Extract the (x, y) coordinate from the center of the cell holding the provided text.  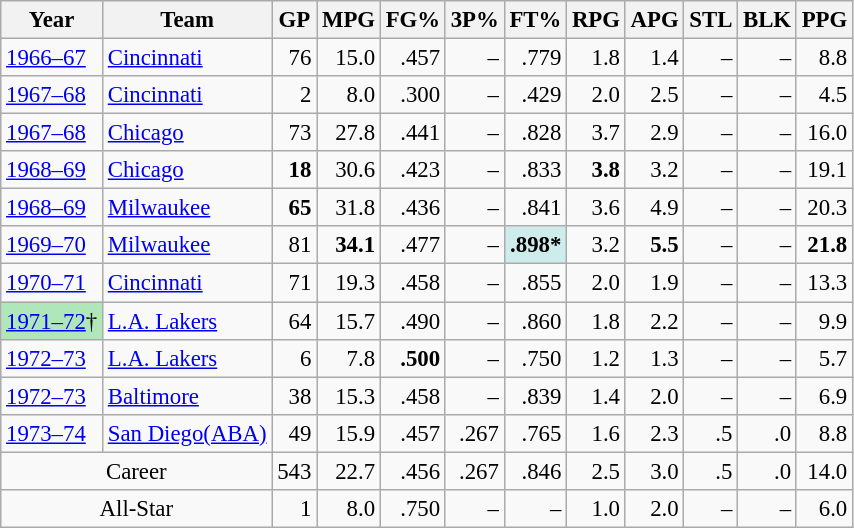
Career (136, 471)
MPG (349, 20)
6.9 (824, 396)
.456 (412, 471)
.898* (536, 245)
1.6 (596, 433)
15.9 (349, 433)
16.0 (824, 133)
GP (294, 20)
FT% (536, 20)
.841 (536, 208)
31.8 (349, 208)
21.8 (824, 245)
1.2 (596, 358)
15.3 (349, 396)
76 (294, 58)
30.6 (349, 170)
1.0 (596, 509)
19.1 (824, 170)
65 (294, 208)
3P% (474, 20)
4.9 (654, 208)
.423 (412, 170)
64 (294, 321)
2.3 (654, 433)
1.9 (654, 283)
All-Star (136, 509)
STL (711, 20)
2.2 (654, 321)
2 (294, 95)
15.0 (349, 58)
6 (294, 358)
.500 (412, 358)
.833 (536, 170)
18 (294, 170)
2.9 (654, 133)
1971–72† (52, 321)
543 (294, 471)
71 (294, 283)
19.3 (349, 283)
13.3 (824, 283)
Year (52, 20)
FG% (412, 20)
San Diego(ABA) (186, 433)
.855 (536, 283)
5.7 (824, 358)
3.6 (596, 208)
73 (294, 133)
1 (294, 509)
7.8 (349, 358)
38 (294, 396)
.436 (412, 208)
6.0 (824, 509)
.441 (412, 133)
34.1 (349, 245)
3.8 (596, 170)
RPG (596, 20)
81 (294, 245)
.846 (536, 471)
.765 (536, 433)
27.8 (349, 133)
APG (654, 20)
.300 (412, 95)
9.9 (824, 321)
1969–70 (52, 245)
.839 (536, 396)
.490 (412, 321)
22.7 (349, 471)
4.5 (824, 95)
1966–67 (52, 58)
.779 (536, 58)
.429 (536, 95)
15.7 (349, 321)
PPG (824, 20)
1.3 (654, 358)
3.7 (596, 133)
5.5 (654, 245)
Team (186, 20)
.477 (412, 245)
20.3 (824, 208)
.828 (536, 133)
14.0 (824, 471)
3.0 (654, 471)
.860 (536, 321)
49 (294, 433)
1973–74 (52, 433)
BLK (768, 20)
Baltimore (186, 396)
1970–71 (52, 283)
